Scan for the cell matching the given text and deliver its [X, Y] coordinate at center. 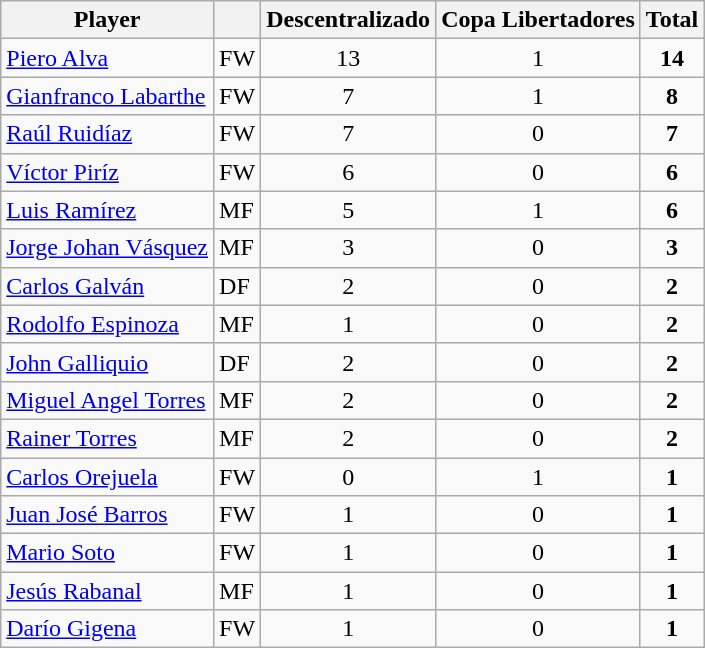
Player [108, 20]
Darío Gigena [108, 629]
14 [672, 58]
Mario Soto [108, 553]
5 [348, 210]
Jesús Rabanal [108, 591]
Rainer Torres [108, 438]
Gianfranco Labarthe [108, 96]
Copa Libertadores [538, 20]
Piero Alva [108, 58]
Descentralizado [348, 20]
Raúl Ruidíaz [108, 134]
Juan José Barros [108, 515]
Carlos Galván [108, 286]
13 [348, 58]
Rodolfo Espinoza [108, 324]
Víctor Piríz [108, 172]
8 [672, 96]
Total [672, 20]
Jorge Johan Vásquez [108, 248]
Carlos Orejuela [108, 477]
Luis Ramírez [108, 210]
John Galliquio [108, 362]
Miguel Angel Torres [108, 400]
